Locate the cell with the specified text and output its (X, Y) center coordinate. 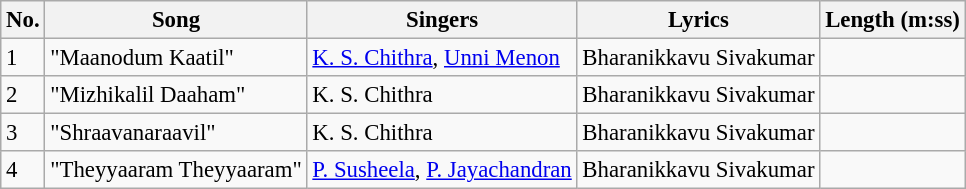
Length (m:ss) (892, 20)
K. S. Chithra, Unni Menon (442, 58)
2 (23, 95)
No. (23, 20)
Lyrics (698, 20)
"Shraavanaraavil" (176, 133)
Singers (442, 20)
3 (23, 133)
4 (23, 170)
"Maanodum Kaatil" (176, 58)
1 (23, 58)
"Theyyaaram Theyyaaram" (176, 170)
Song (176, 20)
P. Susheela, P. Jayachandran (442, 170)
"Mizhikalil Daaham" (176, 95)
